From the cell containing the given text, extract its center point as (X, Y) coordinate. 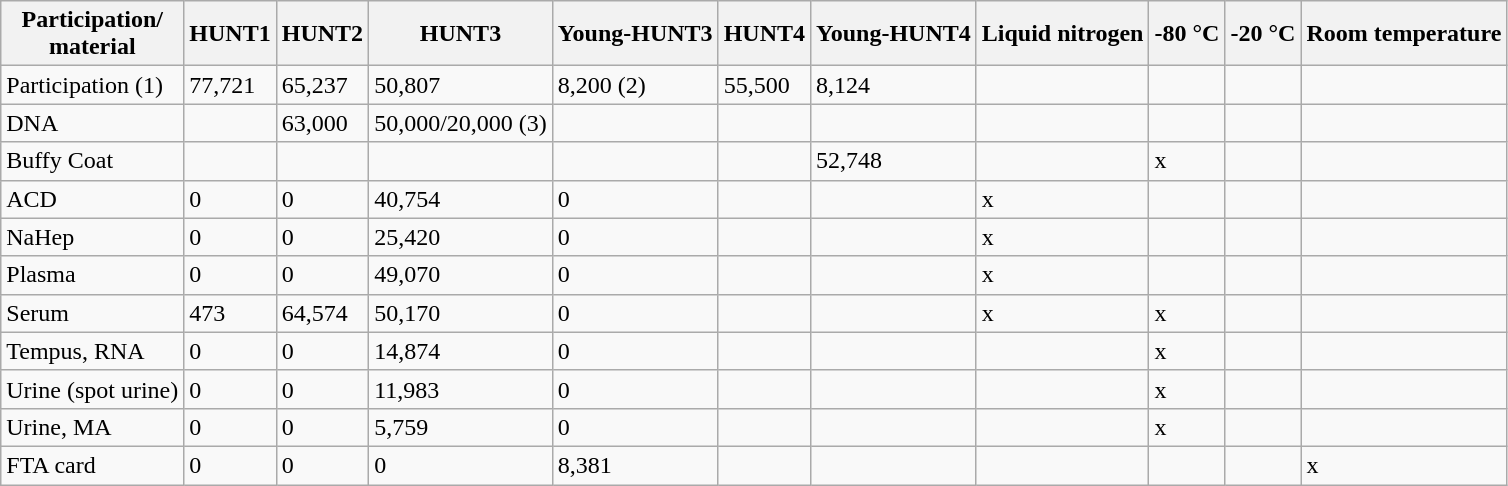
55,500 (764, 85)
HUNT2 (322, 34)
Participation/material (92, 34)
50,807 (461, 85)
77,721 (230, 85)
-20 °C (1263, 34)
Room temperature (1404, 34)
473 (230, 313)
8,381 (635, 465)
HUNT4 (764, 34)
14,874 (461, 351)
DNA (92, 123)
Liquid nitrogen (1062, 34)
ACD (92, 199)
Urine, MA (92, 427)
5,759 (461, 427)
11,983 (461, 389)
Participation (1) (92, 85)
Buffy Coat (92, 161)
63,000 (322, 123)
Young-HUNT4 (894, 34)
25,420 (461, 237)
8,200 (2) (635, 85)
FTA card (92, 465)
64,574 (322, 313)
Tempus, RNA (92, 351)
Young-HUNT3 (635, 34)
Serum (92, 313)
50,000/20,000 (3) (461, 123)
Plasma (92, 275)
NaHep (92, 237)
52,748 (894, 161)
65,237 (322, 85)
Urine (spot urine) (92, 389)
50,170 (461, 313)
40,754 (461, 199)
-80 °C (1187, 34)
49,070 (461, 275)
HUNT1 (230, 34)
HUNT3 (461, 34)
8,124 (894, 85)
